From the cell containing the given text, extract its center point as [x, y] coordinate. 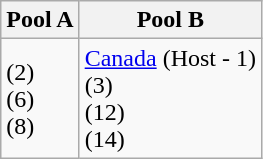
Pool A [40, 20]
Canada (Host - 1) (3) (12) (14) [170, 98]
Pool B [170, 20]
(2) (6) (8) [40, 98]
